Identify which cell holds the provided text, then report its (X, Y) central coordinate. 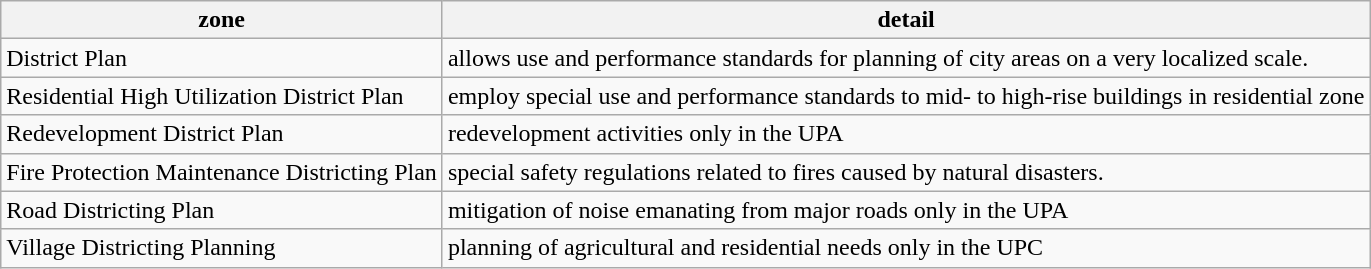
zone (222, 20)
Redevelopment District Plan (222, 134)
allows use and performance standards for planning of city areas on a very localized scale. (906, 58)
Fire Protection Maintenance Districting Plan (222, 172)
District Plan (222, 58)
Residential High Utilization District Plan (222, 96)
special safety regulations related to fires caused by natural disasters. (906, 172)
redevelopment activities only in the UPA (906, 134)
employ special use and performance standards to mid- to high-rise buildings in residential zone (906, 96)
detail (906, 20)
planning of agricultural and residential needs only in the UPC (906, 248)
Road Districting Plan (222, 210)
Village Districting Planning (222, 248)
mitigation of noise emanating from major roads only in the UPA (906, 210)
